Search for the cell housing the specified text and yield its (x, y) center coordinate. 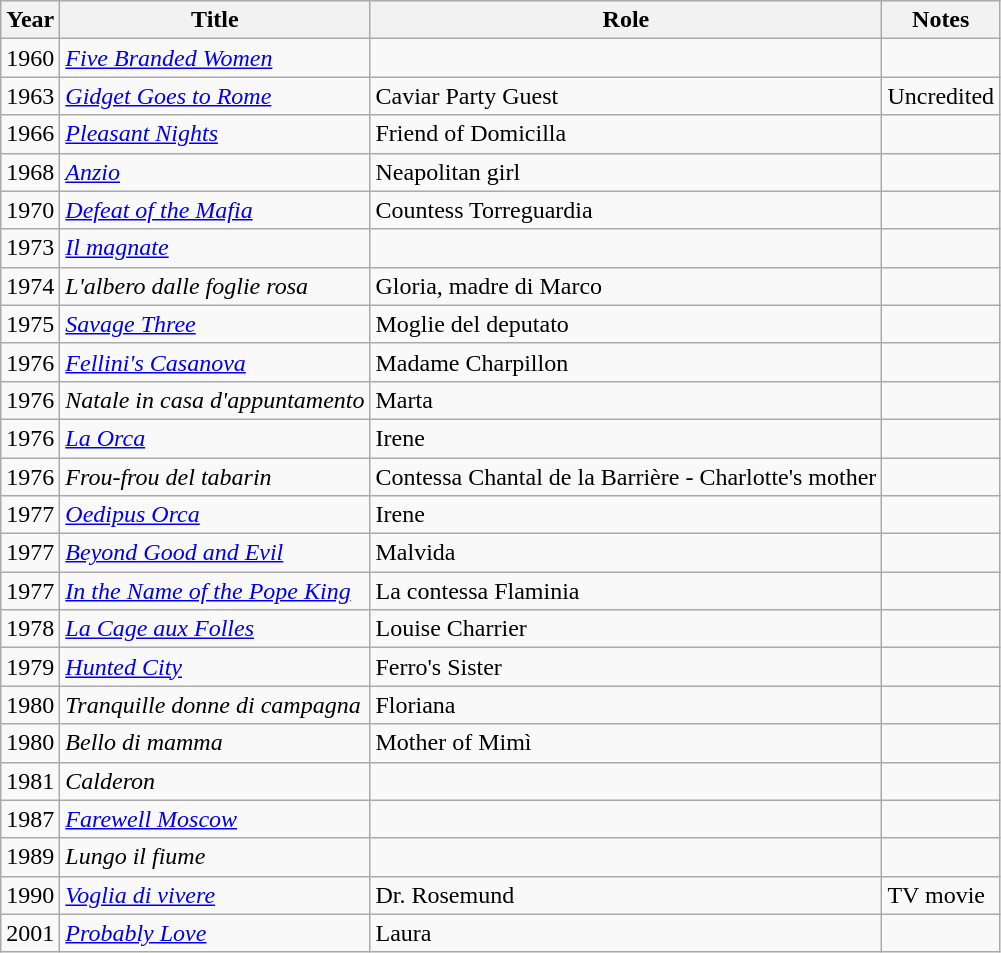
Five Branded Women (215, 58)
Ferro's Sister (626, 667)
La Orca (215, 438)
Louise Charrier (626, 629)
Notes (941, 20)
1973 (30, 248)
Frou-frou del tabarin (215, 477)
1978 (30, 629)
L'albero dalle foglie rosa (215, 286)
Mother of Mimì (626, 743)
1979 (30, 667)
1987 (30, 819)
Title (215, 20)
Contessa Chantal de la Barrière - Charlotte's mother (626, 477)
Beyond Good and Evil (215, 553)
Bello di mamma (215, 743)
Madame Charpillon (626, 362)
Defeat of the Mafia (215, 210)
Gidget Goes to Rome (215, 96)
1970 (30, 210)
1981 (30, 781)
1968 (30, 172)
Calderon (215, 781)
Voglia di vivere (215, 895)
Fellini's Casanova (215, 362)
TV movie (941, 895)
Role (626, 20)
Hunted City (215, 667)
Friend of Domicilla (626, 134)
In the Name of the Pope King (215, 591)
Neapolitan girl (626, 172)
La contessa Flaminia (626, 591)
Floriana (626, 705)
Dr. Rosemund (626, 895)
Marta (626, 400)
Savage Three (215, 324)
Il magnate (215, 248)
Caviar Party Guest (626, 96)
1966 (30, 134)
Lungo il fiume (215, 857)
Year (30, 20)
Uncredited (941, 96)
Natale in casa d'appuntamento (215, 400)
La Cage aux Folles (215, 629)
Anzio (215, 172)
Countess Torreguardia (626, 210)
Pleasant Nights (215, 134)
Moglie del deputato (626, 324)
1974 (30, 286)
Malvida (626, 553)
1989 (30, 857)
1975 (30, 324)
1963 (30, 96)
1990 (30, 895)
Laura (626, 933)
Tranquille donne di campagna (215, 705)
Oedipus Orca (215, 515)
Farewell Moscow (215, 819)
1960 (30, 58)
Gloria, madre di Marco (626, 286)
Probably Love (215, 933)
2001 (30, 933)
